Find where the given text appears and provide that cell's center as [X, Y] coordinate. 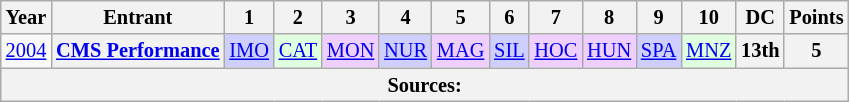
MON [350, 51]
HUN [609, 51]
4 [406, 17]
9 [658, 17]
13th [760, 51]
Sources: [425, 85]
Points [816, 17]
2 [298, 17]
10 [708, 17]
IMO [248, 51]
SPA [658, 51]
MAG [460, 51]
1 [248, 17]
2004 [26, 51]
DC [760, 17]
8 [609, 17]
CMS Performance [138, 51]
6 [509, 17]
MNZ [708, 51]
Entrant [138, 17]
3 [350, 17]
SIL [509, 51]
Year [26, 17]
7 [556, 17]
HOC [556, 51]
CAT [298, 51]
NUR [406, 51]
